Identify which cell holds the provided text, then report its [X, Y] central coordinate. 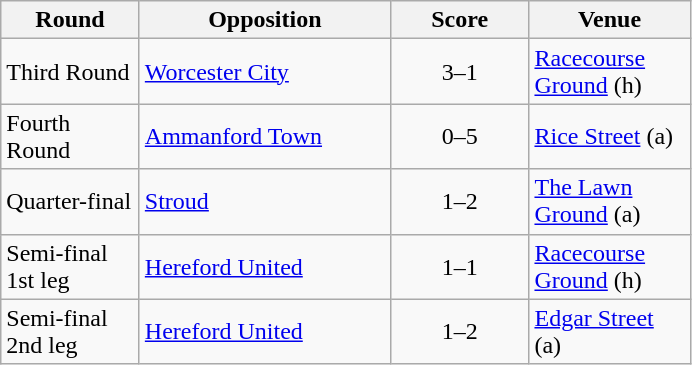
0–5 [460, 136]
Round [70, 20]
Venue [610, 20]
1–1 [460, 266]
Stroud [264, 202]
Quarter-final [70, 202]
Rice Street (a) [610, 136]
Fourth Round [70, 136]
Score [460, 20]
Third Round [70, 72]
Ammanford Town [264, 136]
Semi-final2nd leg [70, 332]
Edgar Street (a) [610, 332]
Opposition [264, 20]
Semi-final1st leg [70, 266]
Worcester City [264, 72]
The Lawn Ground (a) [610, 202]
3–1 [460, 72]
